Extract the (x, y) coordinate from the center of the cell holding the provided text.  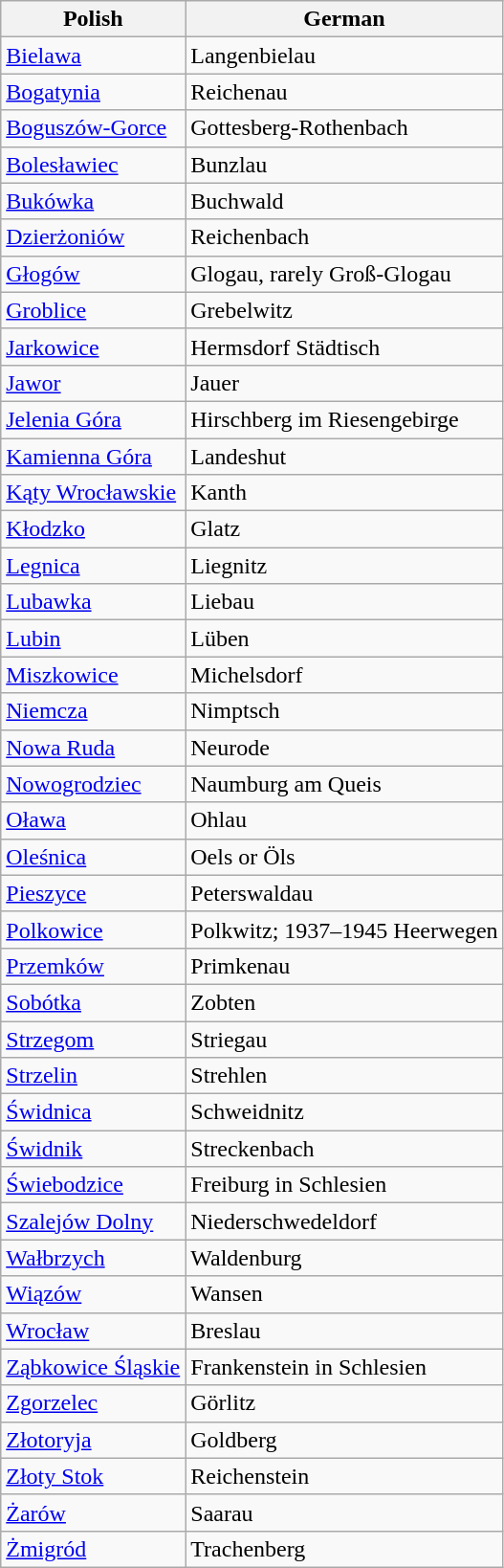
Freiburg in Schlesien (344, 1185)
Bukówka (94, 201)
Langenbielau (344, 56)
Trachenberg (344, 1549)
Głogów (94, 274)
Wrocław (94, 1331)
Dzierżoniów (94, 237)
Sobótka (94, 1002)
Bogatynia (94, 92)
Polkowice (94, 930)
Wansen (344, 1294)
Waldenburg (344, 1258)
Landeshut (344, 457)
Wałbrzych (94, 1258)
German (344, 19)
Goldberg (344, 1440)
Görlitz (344, 1403)
Striegau (344, 1039)
Bielawa (94, 56)
Niemcza (94, 711)
Strzelin (94, 1076)
Neurode (344, 748)
Nowogrodziec (94, 784)
Michelsdorf (344, 675)
Miszkowice (94, 675)
Boguszów-Gorce (94, 128)
Liebau (344, 602)
Breslau (344, 1331)
Buchwald (344, 201)
Szalejów Dolny (94, 1221)
Jarkowice (94, 347)
Świebodzice (94, 1185)
Streckenbach (344, 1149)
Lubawka (94, 602)
Pieszyce (94, 893)
Liegnitz (344, 566)
Żmigród (94, 1549)
Frankenstein in Schlesien (344, 1367)
Zobten (344, 1002)
Jawor (94, 383)
Primkenau (344, 966)
Oława (94, 820)
Przemków (94, 966)
Niederschwedeldorf (344, 1221)
Ohlau (344, 820)
Strzegom (94, 1039)
Schweidnitz (344, 1112)
Świdnik (94, 1149)
Lubin (94, 638)
Kamienna Góra (94, 457)
Złotoryja (94, 1440)
Jauer (344, 383)
Strehlen (344, 1076)
Wiązów (94, 1294)
Reichenau (344, 92)
Kąty Wrocławskie (94, 493)
Ząbkowice Śląskie (94, 1367)
Saarau (344, 1512)
Zgorzelec (94, 1403)
Gottesberg-Rothenbach (344, 128)
Groblice (94, 310)
Nowa Ruda (94, 748)
Bunzlau (344, 165)
Grebelwitz (344, 310)
Legnica (94, 566)
Świdnica (94, 1112)
Hermsdorf Städtisch (344, 347)
Jelenia Góra (94, 419)
Glogau, rarely Groß-Glogau (344, 274)
Polish (94, 19)
Oleśnica (94, 857)
Reichenstein (344, 1476)
Kłodzko (94, 529)
Złoty Stok (94, 1476)
Polkwitz; 1937–1945 Heerwegen (344, 930)
Reichenbach (344, 237)
Glatz (344, 529)
Peterswaldau (344, 893)
Naumburg am Queis (344, 784)
Oels or Öls (344, 857)
Hirschberg im Riesengebirge (344, 419)
Bolesławiec (94, 165)
Nimptsch (344, 711)
Lüben (344, 638)
Żarów (94, 1512)
Kanth (344, 493)
